Capture the cell that displays the provided text and extract its (X, Y) central coordinate. 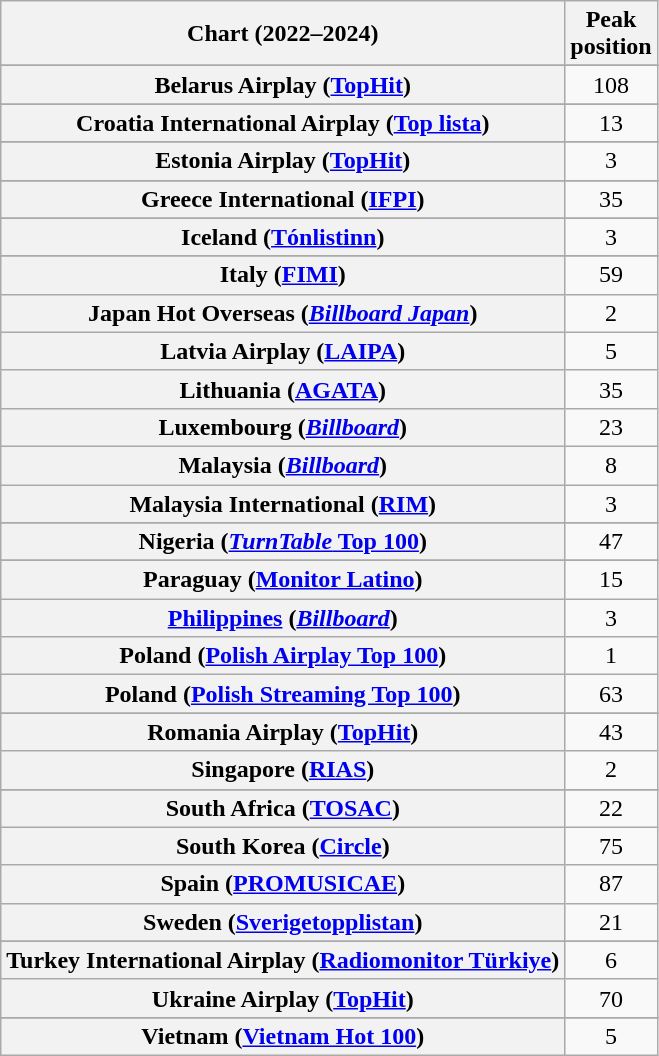
Spain (PROMUSICAE) (283, 884)
Croatia International Airplay (Top lista) (283, 123)
59 (611, 275)
70 (611, 998)
Luxembourg (Billboard) (283, 427)
Belarus Airplay (TopHit) (283, 85)
63 (611, 694)
South Africa (TOSAC) (283, 808)
Malaysia International (RIM) (283, 503)
Latvia Airplay (LAIPA) (283, 351)
Peakposition (611, 34)
6 (611, 960)
Estonia Airplay (TopHit) (283, 161)
13 (611, 123)
South Korea (Circle) (283, 846)
Greece International (IFPI) (283, 199)
Japan Hot Overseas (Billboard Japan) (283, 313)
22 (611, 808)
Poland (Polish Streaming Top 100) (283, 694)
Vietnam (Vietnam Hot 100) (283, 1036)
Philippines (Billboard) (283, 618)
Italy (FIMI) (283, 275)
47 (611, 542)
Iceland (Tónlistinn) (283, 237)
Singapore (RIAS) (283, 770)
Ukraine Airplay (TopHit) (283, 998)
1 (611, 656)
75 (611, 846)
Romania Airplay (TopHit) (283, 732)
Turkey International Airplay (Radiomonitor Türkiye) (283, 960)
Poland (Polish Airplay Top 100) (283, 656)
Nigeria (TurnTable Top 100) (283, 542)
23 (611, 427)
43 (611, 732)
Sweden (Sverigetopplistan) (283, 922)
108 (611, 85)
Malaysia (Billboard) (283, 465)
21 (611, 922)
87 (611, 884)
Lithuania (AGATA) (283, 389)
8 (611, 465)
Chart (2022–2024) (283, 34)
15 (611, 580)
Paraguay (Monitor Latino) (283, 580)
